Scan for the cell matching the given text and deliver its [X, Y] coordinate at center. 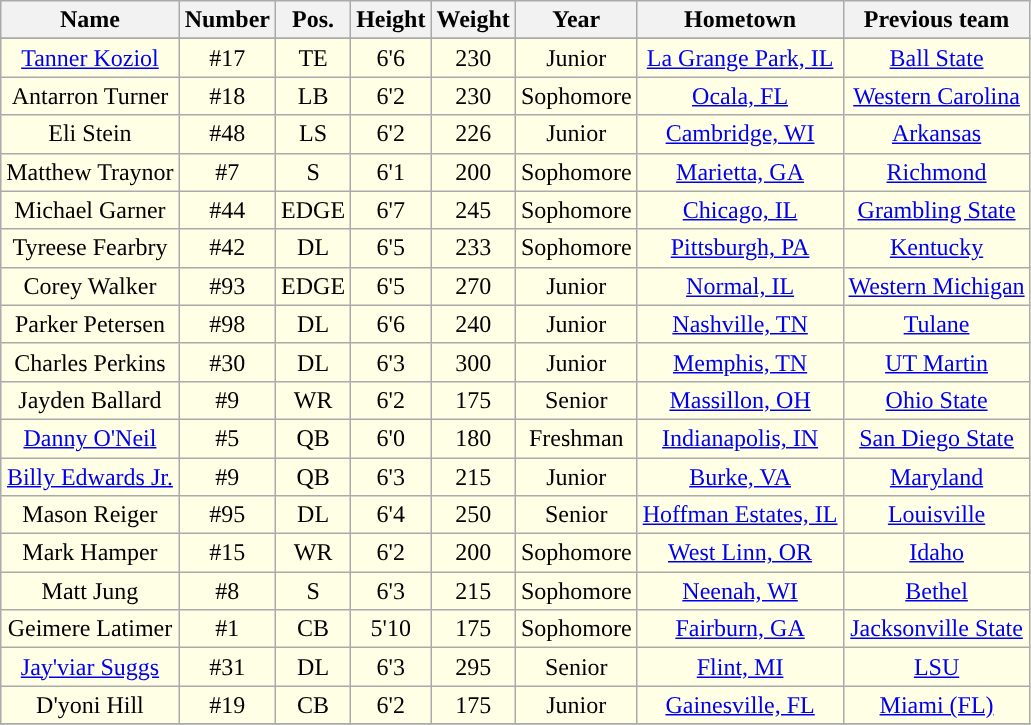
Hoffman Estates, IL [740, 515]
#7 [227, 172]
Mark Hamper [90, 553]
Richmond [936, 172]
Tyreese Fearbry [90, 248]
Danny O'Neil [90, 438]
#95 [227, 515]
#98 [227, 324]
West Linn, OR [740, 553]
Pittsburgh, PA [740, 248]
6'0 [391, 438]
Matthew Traynor [90, 172]
Ocala, FL [740, 96]
Height [391, 20]
Western Michigan [936, 286]
Burke, VA [740, 477]
295 [473, 667]
245 [473, 210]
Indianapolis, IN [740, 438]
#1 [227, 629]
Fairburn, GA [740, 629]
270 [473, 286]
Eli Stein [90, 134]
#93 [227, 286]
Louisville [936, 515]
Jacksonville State [936, 629]
#17 [227, 58]
Chicago, IL [740, 210]
Matt Jung [90, 591]
Mason Reiger [90, 515]
Jayden Ballard [90, 400]
#31 [227, 667]
#8 [227, 591]
Western Carolina [936, 96]
240 [473, 324]
5'10 [391, 629]
Marietta, GA [740, 172]
Grambling State [936, 210]
Year [576, 20]
LSU [936, 667]
Nashville, TN [740, 324]
Corey Walker [90, 286]
#30 [227, 362]
Kentucky [936, 248]
180 [473, 438]
LB [314, 96]
#44 [227, 210]
Idaho [936, 553]
Normal, IL [740, 286]
Neenah, WI [740, 591]
Bethel [936, 591]
Tulane [936, 324]
#15 [227, 553]
Tanner Koziol [90, 58]
250 [473, 515]
Number [227, 20]
Weight [473, 20]
233 [473, 248]
Previous team [936, 20]
Miami (FL) [936, 705]
6'1 [391, 172]
Cambridge, WI [740, 134]
LS [314, 134]
Ball State [936, 58]
San Diego State [936, 438]
Jay'viar Suggs [90, 667]
Ohio State [936, 400]
Memphis, TN [740, 362]
Parker Petersen [90, 324]
UT Martin [936, 362]
300 [473, 362]
Hometown [740, 20]
Arkansas [936, 134]
Maryland [936, 477]
#19 [227, 705]
Freshman [576, 438]
Gainesville, FL [740, 705]
#18 [227, 96]
TE [314, 58]
#5 [227, 438]
6'4 [391, 515]
Pos. [314, 20]
Michael Garner [90, 210]
#42 [227, 248]
Geimere Latimer [90, 629]
Flint, MI [740, 667]
6'7 [391, 210]
Charles Perkins [90, 362]
226 [473, 134]
#48 [227, 134]
La Grange Park, IL [740, 58]
Antarron Turner [90, 96]
Massillon, OH [740, 400]
Billy Edwards Jr. [90, 477]
Name [90, 20]
D'yoni Hill [90, 705]
